Provide the (X, Y) coordinate of the cell's center where the given text is located.  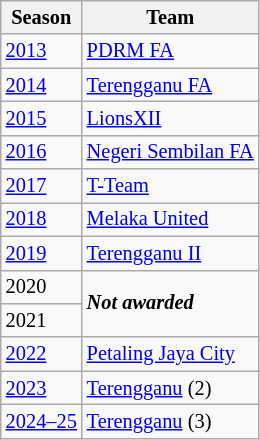
2022 (42, 354)
Melaka United (170, 219)
2020 (42, 287)
Terengganu II (170, 253)
2024–25 (42, 421)
2021 (42, 320)
Team (170, 17)
PDRM FA (170, 51)
Terengganu (2) (170, 388)
LionsXII (170, 118)
Season (42, 17)
Petaling Jaya City (170, 354)
Not awarded (170, 304)
2017 (42, 186)
Terengganu (3) (170, 421)
2018 (42, 219)
2015 (42, 118)
2014 (42, 85)
T-Team (170, 186)
2023 (42, 388)
Terengganu FA (170, 85)
2013 (42, 51)
2016 (42, 152)
2019 (42, 253)
Negeri Sembilan FA (170, 152)
